Locate the cell with the specified text and output its [X, Y] center coordinate. 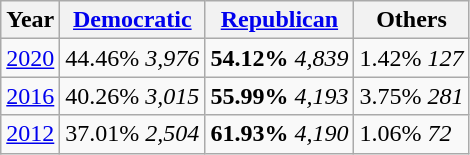
Republican [280, 20]
40.26% 3,015 [132, 96]
1.06% 72 [412, 134]
37.01% 2,504 [132, 134]
1.42% 127 [412, 58]
2012 [30, 134]
55.99% 4,193 [280, 96]
2016 [30, 96]
2020 [30, 58]
Year [30, 20]
Others [412, 20]
44.46% 3,976 [132, 58]
61.93% 4,190 [280, 134]
54.12% 4,839 [280, 58]
Democratic [132, 20]
3.75% 281 [412, 96]
